Detect which cell encompasses the target text, then output its [x, y] center coordinate. 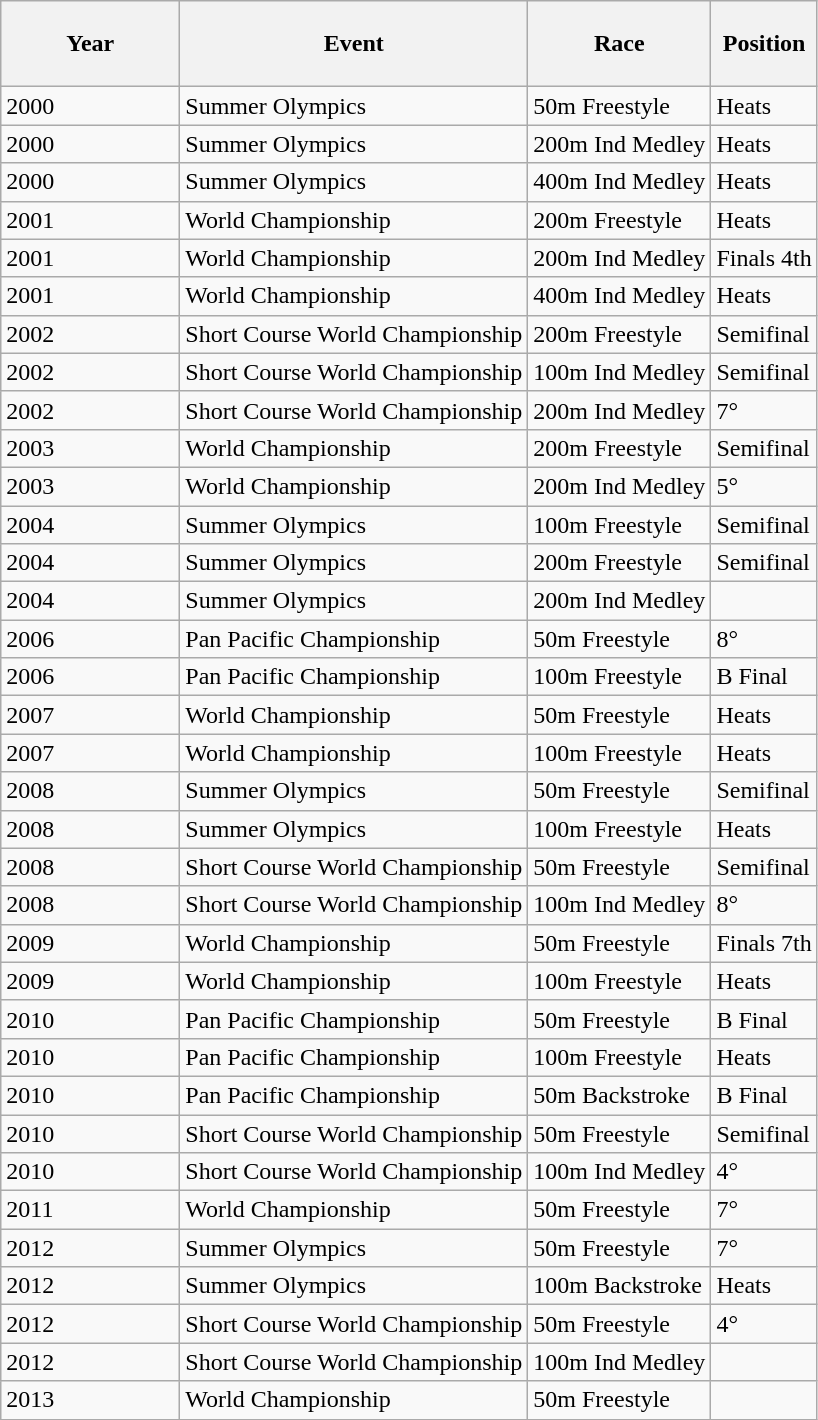
50m Backstroke [620, 1095]
5° [764, 486]
Event [354, 44]
Finals 7th [764, 943]
2011 [90, 1210]
Position [764, 44]
Year [90, 44]
2013 [90, 1400]
100m Backstroke [620, 1286]
Race [620, 44]
Finals 4th [764, 258]
